Output the [X, Y] coordinate of the center of the cell containing the given text.  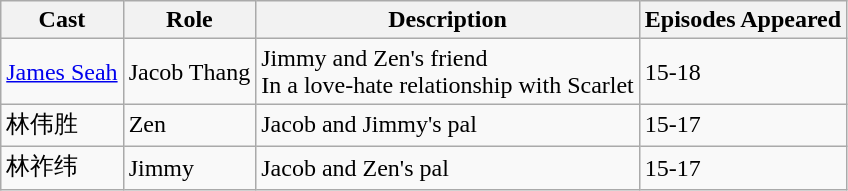
Jimmy and Zen's friend In a love-hate relationship with Scarlet [448, 72]
Role [190, 20]
Jacob and Zen's pal [448, 168]
林祚纬 [62, 168]
Zen [190, 126]
James Seah [62, 72]
Cast [62, 20]
Jacob and Jimmy's pal [448, 126]
Jimmy [190, 168]
15-18 [742, 72]
Description [448, 20]
Jacob Thang [190, 72]
林伟胜 [62, 126]
Episodes Appeared [742, 20]
